Find where the given text appears and provide that cell's center as (X, Y) coordinate. 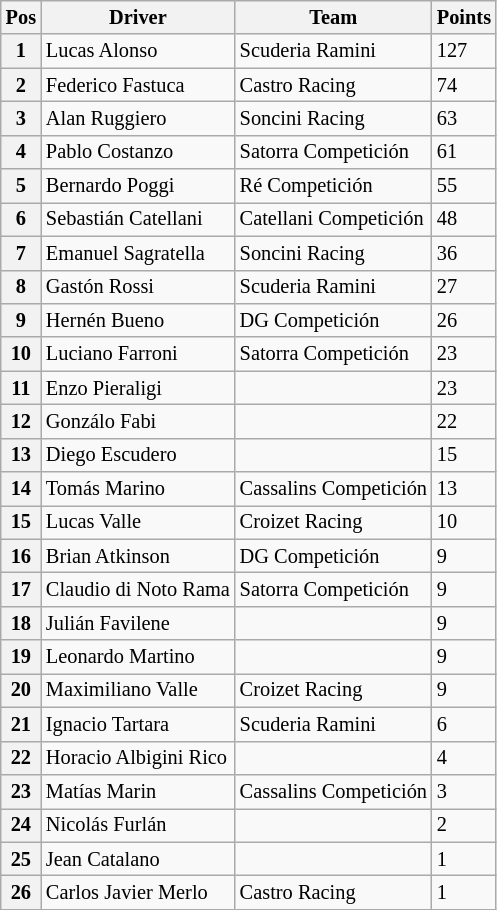
Ré Competición (334, 186)
20 (21, 690)
Claudio di Noto Rama (138, 589)
14 (21, 489)
Bernardo Poggi (138, 186)
Horacio Albigini Rico (138, 758)
Pablo Costanzo (138, 152)
Team (334, 17)
Sebastián Catellani (138, 219)
5 (21, 186)
17 (21, 589)
18 (21, 623)
19 (21, 657)
74 (464, 85)
25 (21, 859)
7 (21, 253)
48 (464, 219)
Julián Favilene (138, 623)
Carlos Javier Merlo (138, 892)
Ignacio Tartara (138, 724)
Lucas Alonso (138, 51)
21 (21, 724)
Catellani Competición (334, 219)
Luciano Farroni (138, 354)
127 (464, 51)
Maximiliano Valle (138, 690)
Brian Atkinson (138, 556)
8 (21, 287)
Emanuel Sagratella (138, 253)
16 (21, 556)
Matías Marin (138, 791)
Hernén Bueno (138, 320)
Tomás Marino (138, 489)
27 (464, 287)
Pos (21, 17)
Leonardo Martino (138, 657)
Jean Catalano (138, 859)
Federico Fastuca (138, 85)
Gonzálo Fabi (138, 421)
Enzo Pieraligi (138, 388)
Driver (138, 17)
Nicolás Furlán (138, 825)
Alan Ruggiero (138, 118)
63 (464, 118)
24 (21, 825)
55 (464, 186)
Lucas Valle (138, 522)
Diego Escudero (138, 455)
Gastón Rossi (138, 287)
61 (464, 152)
Points (464, 17)
36 (464, 253)
11 (21, 388)
12 (21, 421)
